Determine the (X, Y) coordinate at the center of the cell enclosing the given text.  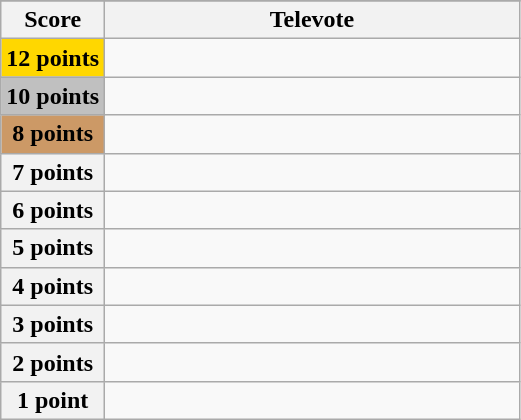
Televote (312, 20)
10 points (53, 96)
4 points (53, 286)
6 points (53, 210)
2 points (53, 362)
Score (53, 20)
8 points (53, 134)
3 points (53, 324)
1 point (53, 400)
7 points (53, 172)
5 points (53, 248)
12 points (53, 58)
